Determine the [x, y] coordinate at the center of the cell enclosing the given text.  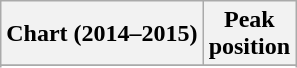
Chart (2014–2015) [102, 34]
Peakposition [249, 34]
